From the cell containing the given text, extract its center point as [x, y] coordinate. 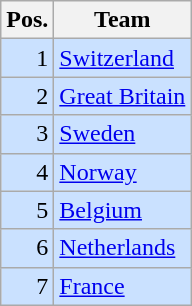
4 [28, 172]
2 [28, 96]
3 [28, 134]
Great Britain [122, 96]
France [122, 286]
Netherlands [122, 248]
7 [28, 286]
Switzerland [122, 58]
Norway [122, 172]
6 [28, 248]
1 [28, 58]
Belgium [122, 210]
Pos. [28, 20]
5 [28, 210]
Team [122, 20]
Sweden [122, 134]
